Return [X, Y] of the center of cell containing provided text 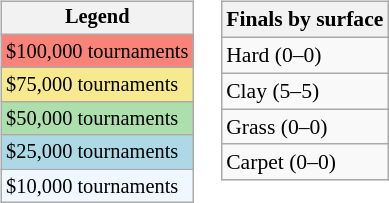
Clay (5–5) [304, 91]
Hard (0–0) [304, 55]
Finals by surface [304, 20]
$100,000 tournaments [97, 51]
$75,000 tournaments [97, 85]
$50,000 tournaments [97, 119]
Carpet (0–0) [304, 162]
Legend [97, 18]
Grass (0–0) [304, 127]
$10,000 tournaments [97, 186]
$25,000 tournaments [97, 152]
